Capture the cell that displays the provided text and extract its (X, Y) central coordinate. 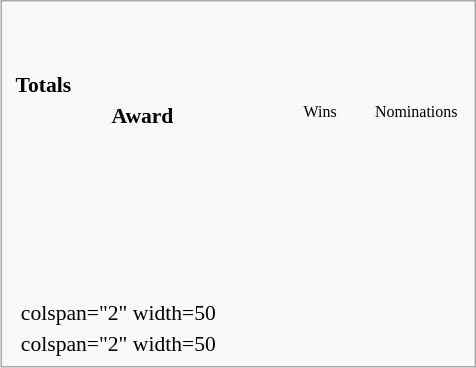
Nominations (416, 116)
Totals (238, 84)
Wins (320, 116)
Award (142, 116)
Totals Award Wins Nominations (239, 168)
